From the cell containing the given text, extract its center point as [X, Y] coordinate. 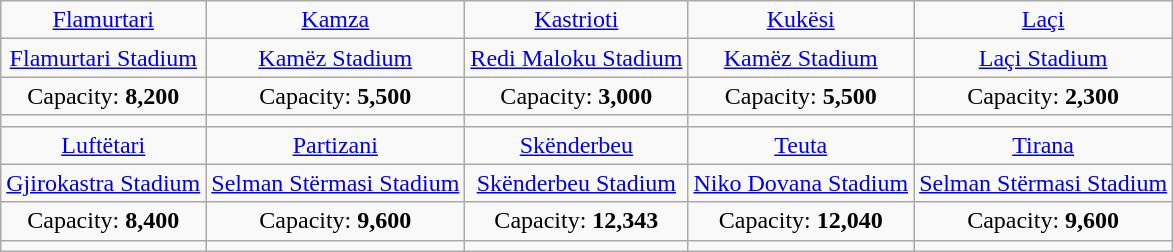
Capacity: 8,200 [104, 96]
Flamurtari [104, 20]
Gjirokastra Stadium [104, 183]
Kukësi [801, 20]
Luftëtari [104, 145]
Teuta [801, 145]
Capacity: 8,400 [104, 221]
Niko Dovana Stadium [801, 183]
Skënderbeu Stadium [576, 183]
Tirana [1044, 145]
Flamurtari Stadium [104, 58]
Laçi Stadium [1044, 58]
Kamza [336, 20]
Partizani [336, 145]
Kastrioti [576, 20]
Capacity: 2,300 [1044, 96]
Capacity: 12,343 [576, 221]
Capacity: 3,000 [576, 96]
Redi Maloku Stadium [576, 58]
Laçi [1044, 20]
Capacity: 12,040 [801, 221]
Skënderbeu [576, 145]
